Return the [X, Y] coordinate for the center point of the cell that contains the specified text.  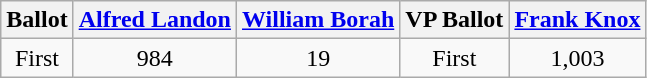
Ballot [37, 20]
1,003 [578, 58]
William Borah [318, 20]
Alfred Landon [154, 20]
984 [154, 58]
Frank Knox [578, 20]
19 [318, 58]
VP Ballot [454, 20]
